Search for the cell housing the specified text and yield its [x, y] center coordinate. 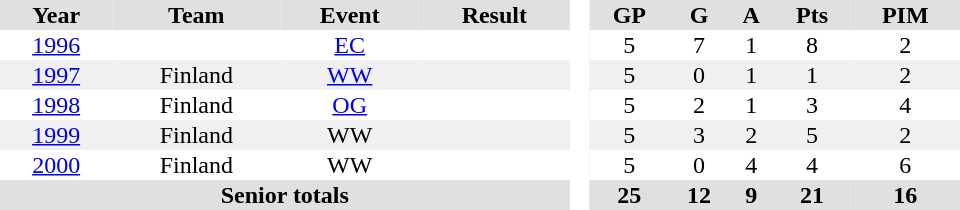
A [752, 15]
7 [698, 45]
1996 [56, 45]
12 [698, 195]
G [698, 15]
Result [494, 15]
21 [812, 195]
16 [906, 195]
1998 [56, 105]
9 [752, 195]
25 [629, 195]
1997 [56, 75]
8 [812, 45]
PIM [906, 15]
Pts [812, 15]
Event [350, 15]
GP [629, 15]
EC [350, 45]
2000 [56, 165]
OG [350, 105]
Team [196, 15]
Senior totals [285, 195]
1999 [56, 135]
6 [906, 165]
Year [56, 15]
